Scan for the cell matching the given text and deliver its [x, y] coordinate at center. 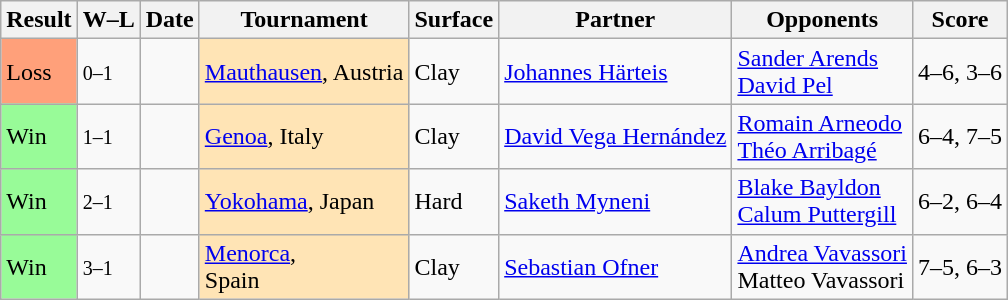
David Vega Hernández [616, 136]
Johannes Härteis [616, 72]
Partner [616, 20]
Hard [454, 202]
Score [960, 20]
3–1 [108, 266]
Saketh Myneni [616, 202]
Tournament [304, 20]
0–1 [108, 72]
6–4, 7–5 [960, 136]
Date [170, 20]
2–1 [108, 202]
Andrea Vavassori Matteo Vavassori [822, 266]
1–1 [108, 136]
Result [39, 20]
Menorca, Spain [304, 266]
7–5, 6–3 [960, 266]
Romain Arneodo Théo Arribagé [822, 136]
Sander Arends David Pel [822, 72]
Mauthausen, Austria [304, 72]
6–2, 6–4 [960, 202]
4–6, 3–6 [960, 72]
Loss [39, 72]
Opponents [822, 20]
W–L [108, 20]
Sebastian Ofner [616, 266]
Yokohama, Japan [304, 202]
Surface [454, 20]
Blake Bayldon Calum Puttergill [822, 202]
Genoa, Italy [304, 136]
